Output the (X, Y) coordinate of the center of the cell containing the given text.  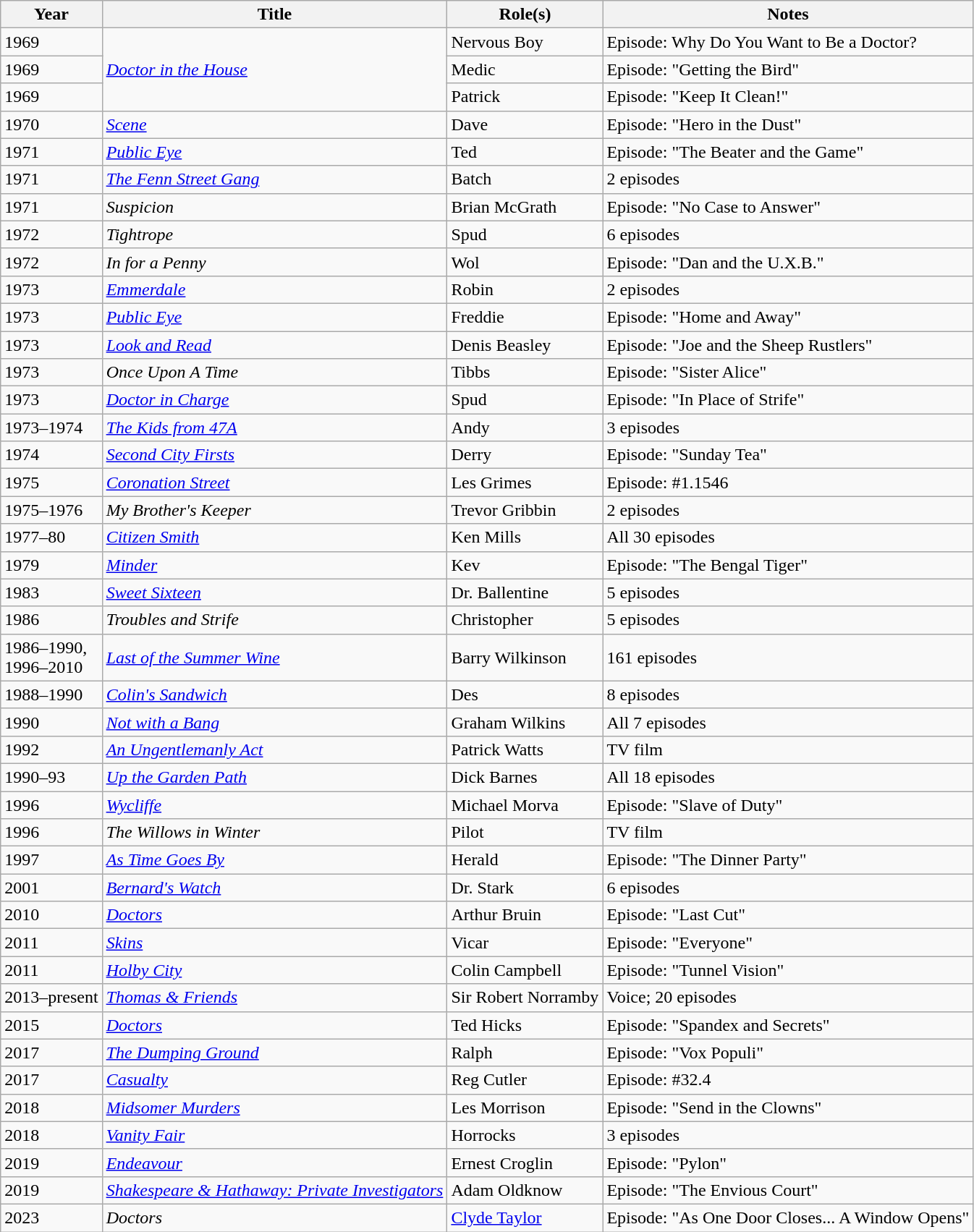
Episode: "The Beater and the Game" (788, 152)
Pilot (525, 833)
Colin's Sandwich (275, 694)
Horrocks (525, 1135)
Ted Hicks (525, 1025)
Patrick (525, 97)
Episode: "Slave of Duty" (788, 805)
2001 (51, 888)
Episode: "Tunnel Vision" (788, 970)
Notes (788, 14)
Wycliffe (275, 805)
Les Morrison (525, 1108)
Christopher (525, 620)
Doctor in the House (275, 69)
Episode: "Joe and the Sheep Rustlers" (788, 345)
1992 (51, 749)
Ted (525, 152)
Des (525, 694)
Episode: "Hero in the Dust" (788, 124)
1986–1990, 1996–2010 (51, 657)
Medic (525, 69)
1997 (51, 860)
Dave (525, 124)
Troubles and Strife (275, 620)
Episode: "As One Door Closes... A Window Opens" (788, 1218)
Not with a Bang (275, 722)
Vicar (525, 943)
Episode: "No Case to Answer" (788, 207)
Episode: "Last Cut" (788, 915)
Robin (525, 289)
Last of the Summer Wine (275, 657)
Episode: "Home and Away" (788, 317)
Episode: "The Bengal Tiger" (788, 565)
Patrick Watts (525, 749)
1974 (51, 455)
All 7 episodes (788, 722)
Episode: "In Place of Strife" (788, 400)
Scene (275, 124)
1970 (51, 124)
Up the Garden Path (275, 777)
Once Upon A Time (275, 373)
1979 (51, 565)
Tightrope (275, 234)
Michael Morva (525, 805)
Vanity Fair (275, 1135)
Episode: "Getting the Bird" (788, 69)
Arthur Bruin (525, 915)
The Kids from 47A (275, 428)
Nervous Boy (525, 42)
1988–1990 (51, 694)
Episode: "Pylon" (788, 1163)
Minder (275, 565)
All 18 episodes (788, 777)
Dick Barnes (525, 777)
Clyde Taylor (525, 1218)
Ernest Croglin (525, 1163)
Episode: Why Do You Want to Be a Doctor? (788, 42)
Casualty (275, 1080)
Emmerdale (275, 289)
My Brother's Keeper (275, 510)
Freddie (525, 317)
Episode: #32.4 (788, 1080)
Episode: "Sunday Tea" (788, 455)
1986 (51, 620)
Adam Oldknow (525, 1190)
1983 (51, 592)
Look and Read (275, 345)
Dr. Ballentine (525, 592)
Episode: "Everyone" (788, 943)
1975 (51, 483)
Second City Firsts (275, 455)
Brian McGrath (525, 207)
Denis Beasley (525, 345)
Bernard's Watch (275, 888)
Andy (525, 428)
1977–80 (51, 538)
Episode: "Sister Alice" (788, 373)
All 30 episodes (788, 538)
The Dumping Ground (275, 1053)
Citizen Smith (275, 538)
Kev (525, 565)
Wol (525, 262)
Barry Wilkinson (525, 657)
Derry (525, 455)
An Ungentlemanly Act (275, 749)
Episode: "Keep It Clean!" (788, 97)
2013–present (51, 998)
Ralph (525, 1053)
Episode: #1.1546 (788, 483)
The Willows in Winter (275, 833)
In for a Penny (275, 262)
Title (275, 14)
Shakespeare & Hathaway: Private Investigators (275, 1190)
Episode: "Spandex and Secrets" (788, 1025)
Reg Cutler (525, 1080)
Sir Robert Norramby (525, 998)
Graham Wilkins (525, 722)
Trevor Gribbin (525, 510)
Year (51, 14)
2010 (51, 915)
1973–1974 (51, 428)
Colin Campbell (525, 970)
Role(s) (525, 14)
Coronation Street (275, 483)
1975–1976 (51, 510)
2023 (51, 1218)
Batch (525, 179)
Ken Mills (525, 538)
As Time Goes By (275, 860)
Dr. Stark (525, 888)
Episode: "Send in the Clowns" (788, 1108)
Tibbs (525, 373)
The Fenn Street Gang (275, 179)
8 episodes (788, 694)
Doctor in Charge (275, 400)
Episode: "Dan and the U.X.B." (788, 262)
Skins (275, 943)
Les Grimes (525, 483)
Episode: "Vox Populi" (788, 1053)
Herald (525, 860)
161 episodes (788, 657)
1990–93 (51, 777)
2015 (51, 1025)
Midsomer Murders (275, 1108)
1990 (51, 722)
Episode: "The Envious Court" (788, 1190)
Voice; 20 episodes (788, 998)
Sweet Sixteen (275, 592)
Episode: "The Dinner Party" (788, 860)
Endeavour (275, 1163)
Suspicion (275, 207)
Thomas & Friends (275, 998)
Holby City (275, 970)
